Pinpoint the cell where the given text exists, returning its (X, Y) midpoint coordinate. 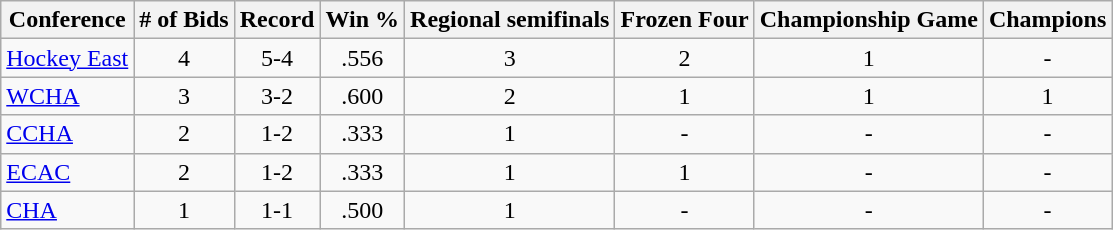
Conference (68, 20)
1-1 (277, 210)
CHA (68, 210)
Champions (1047, 20)
Record (277, 20)
.556 (362, 58)
.600 (362, 96)
ECAC (68, 172)
CCHA (68, 134)
# of Bids (184, 20)
Regional semifinals (510, 20)
3-2 (277, 96)
Championship Game (868, 20)
Frozen Four (684, 20)
4 (184, 58)
Hockey East (68, 58)
5-4 (277, 58)
Win % (362, 20)
.500 (362, 210)
WCHA (68, 96)
